Return (x, y) of the center of cell containing provided text 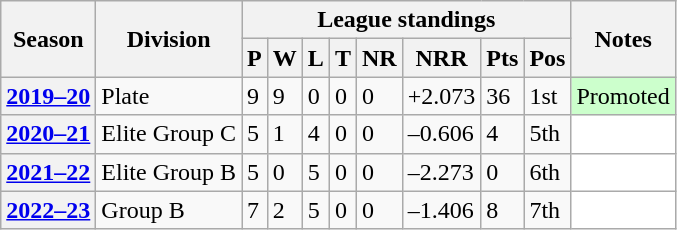
5th (548, 134)
2 (284, 210)
6th (548, 172)
W (284, 58)
2022–23 (48, 210)
Promoted (623, 96)
Elite Group C (169, 134)
1 (284, 134)
2021–22 (48, 172)
–2.273 (442, 172)
L (316, 58)
7 (255, 210)
–1.406 (442, 210)
Season (48, 39)
Division (169, 39)
Pos (548, 58)
NRR (442, 58)
League standings (406, 20)
P (255, 58)
2020–21 (48, 134)
NR (379, 58)
36 (502, 96)
Plate (169, 96)
1st (548, 96)
T (342, 58)
Notes (623, 39)
2019–20 (48, 96)
–0.606 (442, 134)
Elite Group B (169, 172)
8 (502, 210)
Group B (169, 210)
Pts (502, 58)
7th (548, 210)
+2.073 (442, 96)
